Output the [x, y] coordinate of the center of the cell containing the given text.  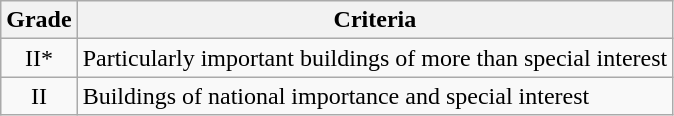
Criteria [375, 20]
II* [39, 58]
Particularly important buildings of more than special interest [375, 58]
Grade [39, 20]
II [39, 96]
Buildings of national importance and special interest [375, 96]
